Find where the given text appears and provide that cell's center as (x, y) coordinate. 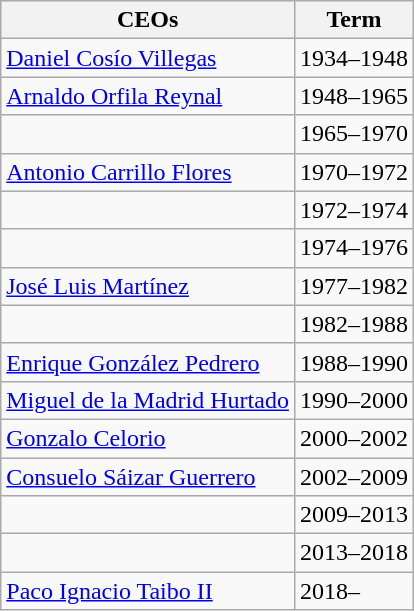
1982–1988 (354, 324)
Miguel de la Madrid Hurtado (148, 400)
2013–2018 (354, 553)
1974–1976 (354, 248)
Gonzalo Celorio (148, 438)
2002–2009 (354, 477)
José Luis Martínez (148, 286)
2009–2013 (354, 515)
CEOs (148, 20)
1990–2000 (354, 400)
1977–1982 (354, 286)
Term (354, 20)
Enrique González Pedrero (148, 362)
1988–1990 (354, 362)
1965–1970 (354, 134)
Consuelo Sáizar Guerrero (148, 477)
1934–1948 (354, 58)
Paco Ignacio Taibo II (148, 591)
Daniel Cosío Villegas (148, 58)
1948–1965 (354, 96)
2000–2002 (354, 438)
Antonio Carrillo Flores (148, 172)
2018– (354, 591)
1972–1974 (354, 210)
1970–1972 (354, 172)
Arnaldo Orfila Reynal (148, 96)
